Pinpoint the cell where the given text exists, returning its [x, y] midpoint coordinate. 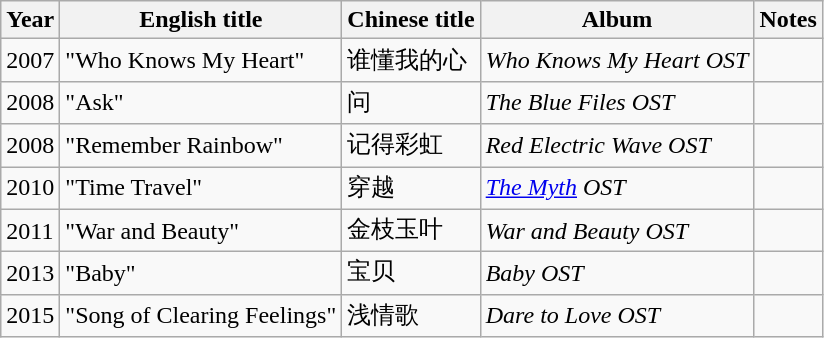
2011 [30, 230]
War and Beauty OST [617, 230]
穿越 [411, 188]
2013 [30, 274]
Album [617, 20]
问 [411, 102]
2015 [30, 316]
谁懂我的心 [411, 60]
2010 [30, 188]
2007 [30, 60]
"Who Knows My Heart" [201, 60]
浅情歌 [411, 316]
记得彩虹 [411, 146]
"Baby" [201, 274]
Year [30, 20]
The Blue Files OST [617, 102]
"Time Travel" [201, 188]
Chinese title [411, 20]
"Ask" [201, 102]
Who Knows My Heart OST [617, 60]
"Remember Rainbow" [201, 146]
金枝玉叶 [411, 230]
Red Electric Wave OST [617, 146]
"Song of Clearing Feelings" [201, 316]
English title [201, 20]
"War and Beauty" [201, 230]
Notes [788, 20]
Dare to Love OST [617, 316]
宝贝 [411, 274]
Baby OST [617, 274]
The Myth OST [617, 188]
